Search for the cell housing the specified text and yield its (X, Y) center coordinate. 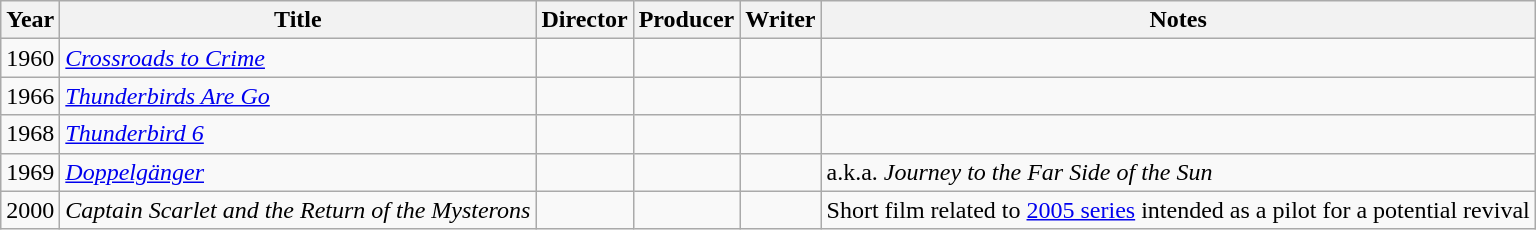
Director (584, 20)
Year (30, 20)
Short film related to 2005 series intended as a pilot for a potential revival (1178, 210)
Captain Scarlet and the Return of the Mysterons (298, 210)
Title (298, 20)
Writer (780, 20)
Doppelgänger (298, 172)
a.k.a. Journey to the Far Side of the Sun (1178, 172)
2000 (30, 210)
1969 (30, 172)
Thunderbirds Are Go (298, 96)
1960 (30, 58)
Notes (1178, 20)
Producer (686, 20)
1966 (30, 96)
Thunderbird 6 (298, 134)
1968 (30, 134)
Crossroads to Crime (298, 58)
